Extract the [x, y] coordinate from the center of the cell holding the provided text.  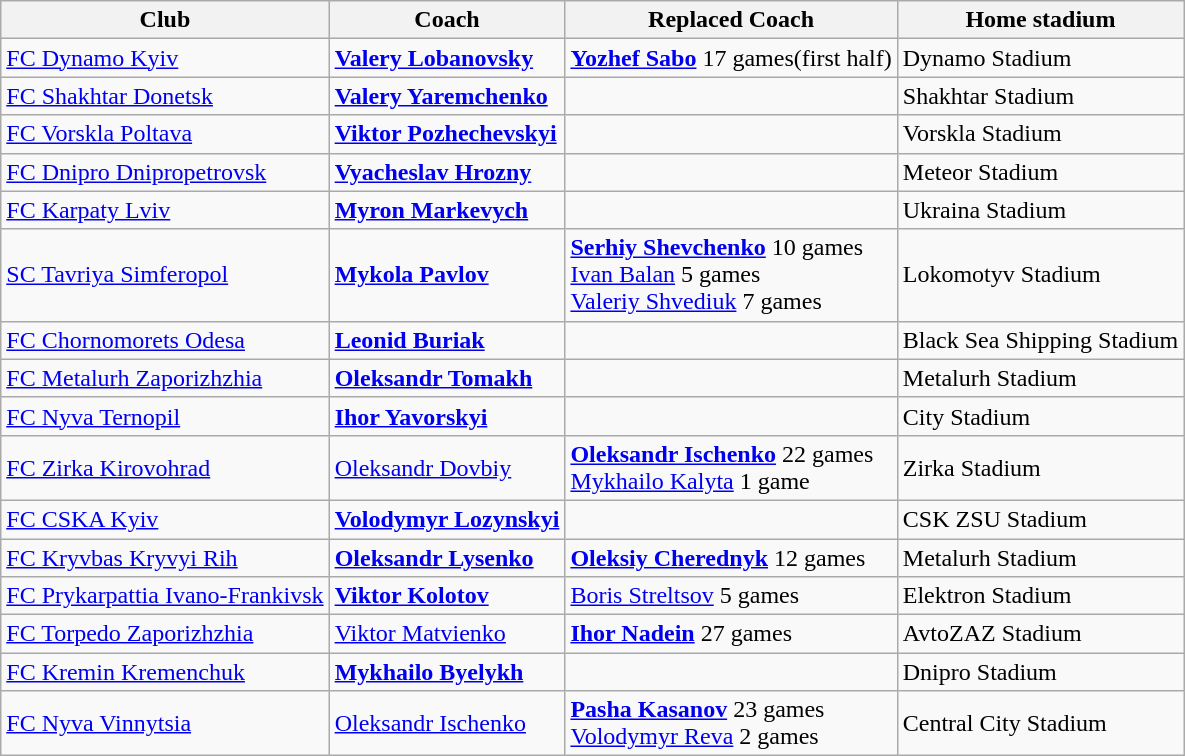
FC Shakhtar Donetsk [165, 96]
Pasha Kasanov 23 games Volodymyr Reva 2 games [731, 724]
Volodymyr Lozynskyi [447, 519]
Shakhtar Stadium [1040, 96]
Lokomotyv Stadium [1040, 275]
Oleksiy Cherednyk 12 games [731, 557]
FC Metalurh Zaporizhzhia [165, 378]
FC Nyva Ternopil [165, 416]
Oleksandr Ischenko 22 games Mykhailo Kalyta 1 game [731, 468]
Viktor Kolotov [447, 596]
Black Sea Shipping Stadium [1040, 340]
FC Dnipro Dnipropetrovsk [165, 172]
FC CSKA Kyiv [165, 519]
AvtoZAZ Stadium [1040, 634]
Elektron Stadium [1040, 596]
Oleksandr Tomakh [447, 378]
FC Prykarpattia Ivano-Frankivsk [165, 596]
Oleksandr Lysenko [447, 557]
Vorskla Stadium [1040, 134]
Zirka Stadium [1040, 468]
FC Zirka Kirovohrad [165, 468]
Serhiy Shevchenko 10 games Ivan Balan 5 games Valeriy Shvediuk 7 games [731, 275]
FC Dynamo Kyiv [165, 58]
Oleksandr Dovbiy [447, 468]
Boris Streltsov 5 games [731, 596]
FC Kryvbas Kryvyi Rih [165, 557]
Viktor Matvienko [447, 634]
Ihor Nadein 27 games [731, 634]
Dnipro Stadium [1040, 672]
SC Tavriya Simferopol [165, 275]
Vyacheslav Hrozny [447, 172]
FC Karpaty Lviv [165, 210]
Valery Lobanovsky [447, 58]
FC Torpedo Zaporizhzhia [165, 634]
FC Vorskla Poltava [165, 134]
Yozhef Sabo 17 games(first half) [731, 58]
Home stadium [1040, 20]
Mykhailo Byelykh [447, 672]
Leonid Buriak [447, 340]
Club [165, 20]
CSK ZSU Stadium [1040, 519]
City Stadium [1040, 416]
Dynamo Stadium [1040, 58]
Myron Markevych [447, 210]
Meteor Stadium [1040, 172]
Replaced Coach [731, 20]
Mykola Pavlov [447, 275]
FC Kremin Kremenchuk [165, 672]
FC Chornomorets Odesa [165, 340]
Viktor Pozhechevskyi [447, 134]
Valery Yaremchenko [447, 96]
FC Nyva Vinnytsia [165, 724]
Coach [447, 20]
Ihor Yavorskyi [447, 416]
Oleksandr Ischenko [447, 724]
Ukraina Stadium [1040, 210]
Central City Stadium [1040, 724]
